Identify which cell holds the provided text, then report its (X, Y) central coordinate. 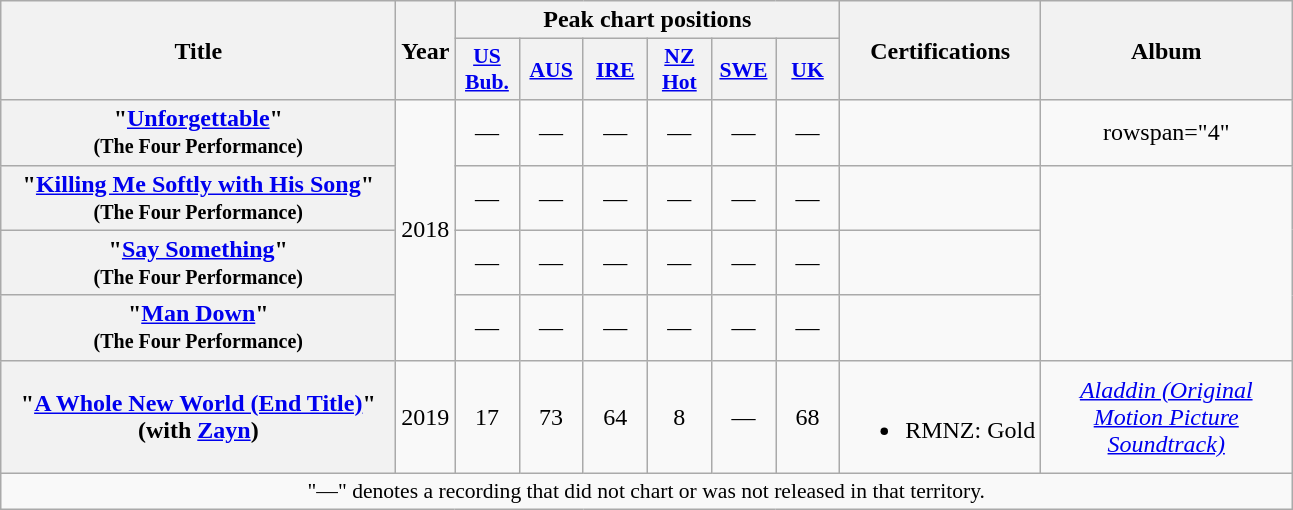
NZHot (679, 70)
68 (808, 416)
Year (426, 50)
UK (808, 70)
AUS (551, 70)
USBub. (487, 70)
"A Whole New World (End Title)"(with Zayn) (198, 416)
rowspan="4" (1166, 132)
17 (487, 416)
Album (1166, 50)
"Say Something"(The Four Performance) (198, 262)
"Man Down"(The Four Performance) (198, 328)
"—" denotes a recording that did not chart or was not released in that territory. (646, 491)
2018 (426, 230)
73 (551, 416)
8 (679, 416)
SWE (743, 70)
Certifications (940, 50)
Peak chart positions (648, 20)
Aladdin (Original Motion Picture Soundtrack) (1166, 416)
"Killing Me Softly with His Song"(The Four Performance) (198, 198)
2019 (426, 416)
64 (615, 416)
"Unforgettable"(The Four Performance) (198, 132)
Title (198, 50)
RMNZ: Gold (940, 416)
IRE (615, 70)
